Extract the [X, Y] coordinate from the center of the cell holding the provided text.  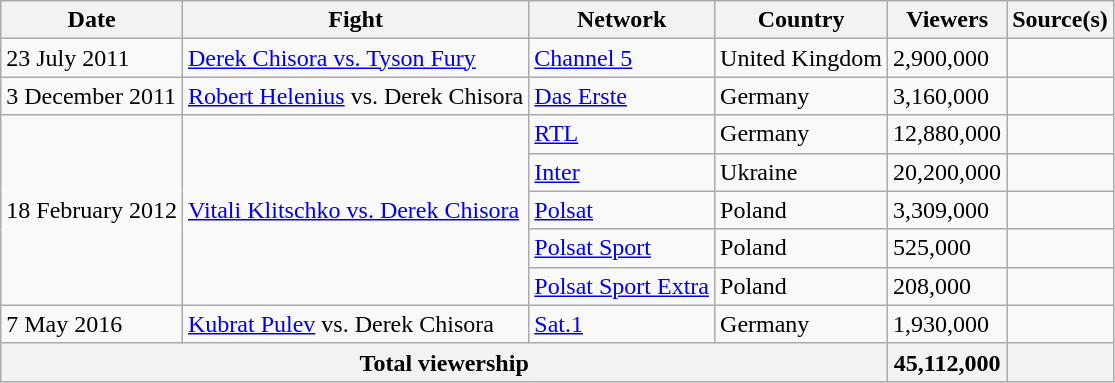
Kubrat Pulev vs. Derek Chisora [355, 324]
Polsat Sport [622, 248]
45,112,000 [948, 362]
Derek Chisora vs. Tyson Fury [355, 58]
12,880,000 [948, 134]
Source(s) [1060, 20]
Sat.1 [622, 324]
Viewers [948, 20]
Robert Helenius vs. Derek Chisora [355, 96]
Total viewership [444, 362]
1,930,000 [948, 324]
Polsat Sport Extra [622, 286]
2,900,000 [948, 58]
20,200,000 [948, 172]
Vitali Klitschko vs. Derek Chisora [355, 210]
3,160,000 [948, 96]
208,000 [948, 286]
3,309,000 [948, 210]
Country [802, 20]
Ukraine [802, 172]
7 May 2016 [92, 324]
Network [622, 20]
RTL [622, 134]
United Kingdom [802, 58]
Polsat [622, 210]
23 July 2011 [92, 58]
525,000 [948, 248]
Date [92, 20]
Das Erste [622, 96]
Fight [355, 20]
18 February 2012 [92, 210]
Channel 5 [622, 58]
Inter [622, 172]
3 December 2011 [92, 96]
